Return [x, y] of the center of cell containing provided text 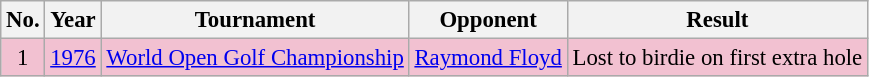
Tournament [255, 20]
Raymond Floyd [488, 58]
Year [73, 20]
1976 [73, 58]
1 [23, 58]
Result [717, 20]
No. [23, 20]
World Open Golf Championship [255, 58]
Lost to birdie on first extra hole [717, 58]
Opponent [488, 20]
